Detect which cell encompasses the target text, then output its [X, Y] center coordinate. 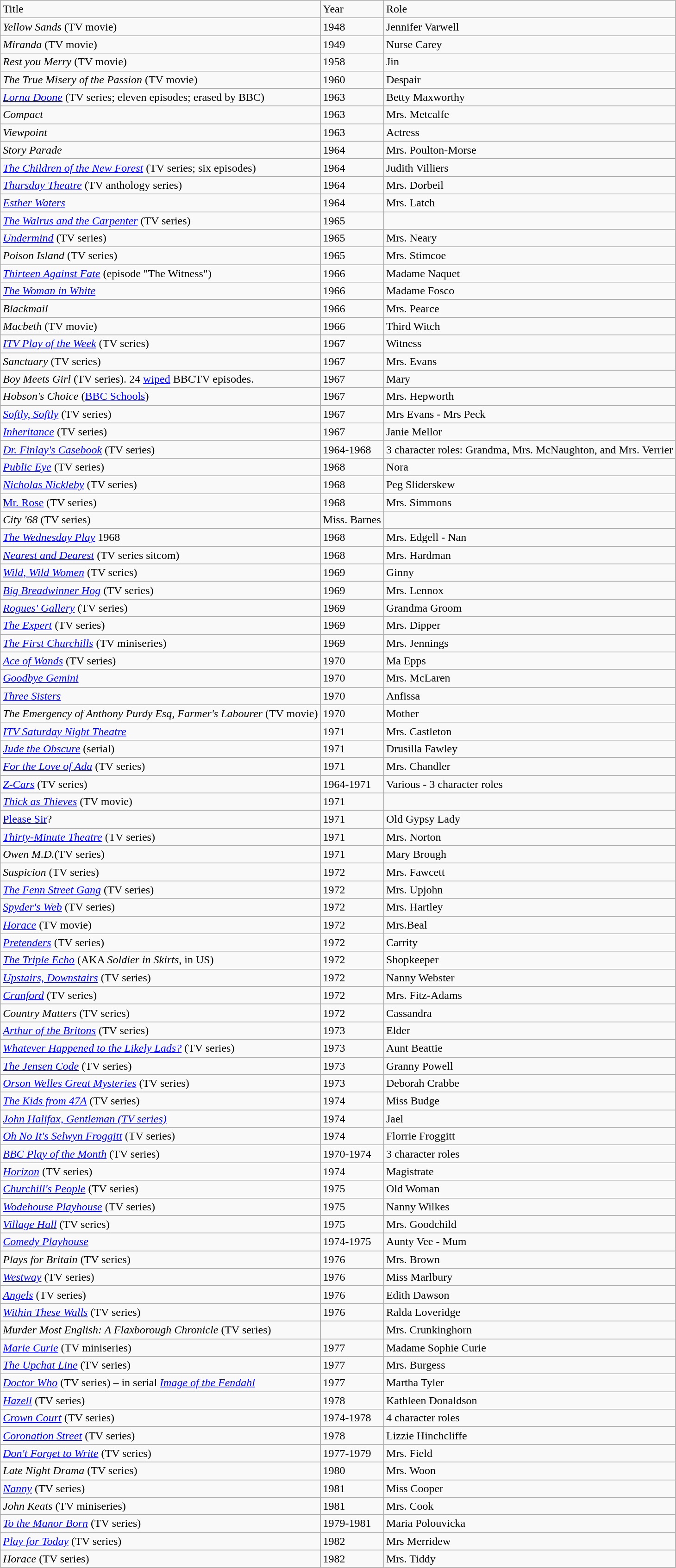
Mrs Evans - Mrs Peck [529, 414]
Owen M.D.(TV series) [160, 855]
Mrs. Upjohn [529, 890]
Mrs. McLaren [529, 678]
Maria Polouvicka [529, 1524]
The Jensen Code (TV series) [160, 1066]
Orson Welles Great Mysteries (TV series) [160, 1084]
Murder Most English: A Flaxborough Chronicle (TV series) [160, 1330]
Anfissa [529, 696]
The Walrus and the Carpenter (TV series) [160, 221]
Wodehouse Playhouse (TV series) [160, 1207]
Madame Naquet [529, 273]
Sanctuary (TV series) [160, 361]
Three Sisters [160, 696]
Ralda Loveridge [529, 1312]
Inheritance (TV series) [160, 432]
Jude the Obscure (serial) [160, 749]
Mrs. Dipper [529, 626]
Crown Court (TV series) [160, 1418]
City '68 (TV series) [160, 520]
Mr. Rose (TV series) [160, 502]
The True Misery of the Passion (TV movie) [160, 80]
Grandma Groom [529, 608]
Mrs. Dorbeil [529, 185]
Despair [529, 80]
Z-Cars (TV series) [160, 784]
Jael [529, 1119]
Comedy Playhouse [160, 1242]
Late Night Drama (TV series) [160, 1471]
Peg Sliderskew [529, 484]
Old Woman [529, 1189]
Miranda (TV movie) [160, 44]
Mrs. Hardman [529, 555]
Westway (TV series) [160, 1277]
Whatever Happened to the Likely Lads? (TV series) [160, 1048]
BBC Play of the Month (TV series) [160, 1154]
The Upchat Line (TV series) [160, 1365]
Magistrate [529, 1171]
Nora [529, 467]
Undermind (TV series) [160, 238]
Hobson's Choice (BBC Schools) [160, 397]
1948 [352, 27]
Thursday Theatre (TV anthology series) [160, 185]
Granny Powell [529, 1066]
Compact [160, 115]
1958 [352, 62]
Mrs.Beal [529, 925]
Mrs. Poulton-Morse [529, 150]
Edith Dawson [529, 1295]
Mrs. Fitz-Adams [529, 995]
Aunty Vee - Mum [529, 1242]
Actress [529, 132]
1974-1975 [352, 1242]
Viewpoint [160, 132]
1949 [352, 44]
Jennifer Varwell [529, 27]
John Halifax, Gentleman (TV series) [160, 1119]
Village Hall (TV series) [160, 1224]
John Keats (TV miniseries) [160, 1506]
Rogues' Gallery (TV series) [160, 608]
1964-1968 [352, 449]
ITV Play of the Week (TV series) [160, 344]
Horace (TV movie) [160, 925]
Carrity [529, 942]
For the Love of Ada (TV series) [160, 766]
1974-1978 [352, 1418]
Goodbye Gemini [160, 678]
Country Matters (TV series) [160, 1013]
Thirteen Against Fate (episode "The Witness") [160, 273]
Nanny Webster [529, 978]
Elder [529, 1030]
The Woman in White [160, 291]
Plays for Britain (TV series) [160, 1259]
3 character roles [529, 1154]
Nanny (TV series) [160, 1488]
Mrs. Brown [529, 1259]
Arthur of the Britons (TV series) [160, 1030]
Mrs. Jennings [529, 643]
Cranford (TV series) [160, 995]
1960 [352, 80]
1977-1979 [352, 1453]
Florrie Froggitt [529, 1136]
Boy Meets Girl (TV series). 24 wiped BBCTV episodes. [160, 379]
Mrs. Stimcoe [529, 256]
Cassandra [529, 1013]
The Triple Echo (AKA Soldier in Skirts, in US) [160, 960]
Mrs. Pearce [529, 309]
Public Eye (TV series) [160, 467]
The Children of the New Forest (TV series; six episodes) [160, 167]
Poison Island (TV series) [160, 256]
Mrs. Lennox [529, 590]
Mrs Merridew [529, 1541]
1980 [352, 1471]
Dr. Finlay's Casebook (TV series) [160, 449]
Old Gypsy Lady [529, 819]
Lorna Doone (TV series; eleven episodes; erased by BBC) [160, 97]
Martha Tyler [529, 1383]
Oh No It's Selwyn Froggitt (TV series) [160, 1136]
Mrs. Hartley [529, 907]
Mrs. Latch [529, 203]
Ace of Wands (TV series) [160, 661]
Miss Budge [529, 1101]
Churchill's People (TV series) [160, 1189]
Mother [529, 713]
Thirty-Minute Theatre (TV series) [160, 837]
Mrs. Neary [529, 238]
1979-1981 [352, 1524]
Blackmail [160, 309]
Mrs. Field [529, 1453]
Mrs. Cook [529, 1506]
Miss Cooper [529, 1488]
Judith Villiers [529, 167]
Mrs. Hepworth [529, 397]
The Expert (TV series) [160, 626]
Horace (TV series) [160, 1559]
The Wednesday Play 1968 [160, 538]
Mrs. Burgess [529, 1365]
Mary [529, 379]
4 character roles [529, 1418]
Mary Brough [529, 855]
Doctor Who (TV series) – in serial Image of the Fendahl [160, 1383]
Year [352, 9]
Hazell (TV series) [160, 1401]
Mrs. Simmons [529, 502]
Mrs. Norton [529, 837]
Mrs. Evans [529, 361]
Mrs. Metcalfe [529, 115]
Play for Today (TV series) [160, 1541]
Mrs. Fawcett [529, 872]
Nearest and Dearest (TV series sitcom) [160, 555]
Nurse Carey [529, 44]
Please Sir? [160, 819]
The Fenn Street Gang (TV series) [160, 890]
Nicholas Nickleby (TV series) [160, 484]
Angels (TV series) [160, 1295]
Drusilla Fawley [529, 749]
Wild, Wild Women (TV series) [160, 573]
Story Parade [160, 150]
Betty Maxworthy [529, 97]
Mrs. Chandler [529, 766]
Third Witch [529, 326]
Spyder's Web (TV series) [160, 907]
Title [160, 9]
Horizon (TV series) [160, 1171]
Esther Waters [160, 203]
Jin [529, 62]
Marie Curie (TV miniseries) [160, 1348]
Mrs. Edgell - Nan [529, 538]
Lizzie Hinchcliffe [529, 1436]
Mrs. Goodchild [529, 1224]
Deborah Crabbe [529, 1084]
Ginny [529, 573]
Softly, Softly (TV series) [160, 414]
Don't Forget to Write (TV series) [160, 1453]
Shopkeeper [529, 960]
Miss. Barnes [352, 520]
Rest you Merry (TV movie) [160, 62]
Macbeth (TV movie) [160, 326]
Yellow Sands (TV movie) [160, 27]
Miss Marlbury [529, 1277]
Pretenders (TV series) [160, 942]
Role [529, 9]
Madame Sophie Curie [529, 1348]
1964-1971 [352, 784]
Janie Mellor [529, 432]
Thick as Thieves (TV movie) [160, 802]
Kathleen Donaldson [529, 1401]
Ma Epps [529, 661]
Within These Walls (TV series) [160, 1312]
To the Manor Born (TV series) [160, 1524]
Mrs. Woon [529, 1471]
Mrs. Tiddy [529, 1559]
Coronation Street (TV series) [160, 1436]
Witness [529, 344]
The Emergency of Anthony Purdy Esq, Farmer's Labourer (TV movie) [160, 713]
Mrs. Crunkinghorn [529, 1330]
The Kids from 47A (TV series) [160, 1101]
Big Breadwinner Hog (TV series) [160, 590]
1970-1974 [352, 1154]
Various - 3 character roles [529, 784]
3 character roles: Grandma, Mrs. McNaughton, and Mrs. Verrier [529, 449]
Nanny Wilkes [529, 1207]
ITV Saturday Night Theatre [160, 731]
Mrs. Castleton [529, 731]
Aunt Beattie [529, 1048]
The First Churchills (TV miniseries) [160, 643]
Upstairs, Downstairs (TV series) [160, 978]
Suspicion (TV series) [160, 872]
Madame Fosco [529, 291]
